Determine the (X, Y) coordinate at the center of the cell enclosing the given text.  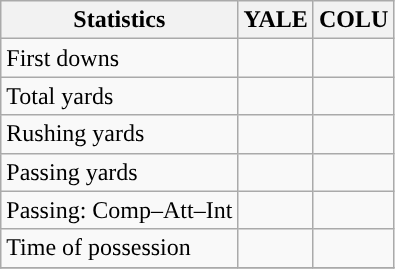
Passing: Comp–Att–Int (120, 210)
COLU (353, 20)
Time of possession (120, 248)
Statistics (120, 20)
Rushing yards (120, 134)
Total yards (120, 96)
YALE (276, 20)
First downs (120, 58)
Passing yards (120, 172)
